Return (X, Y) of the center of cell containing provided text 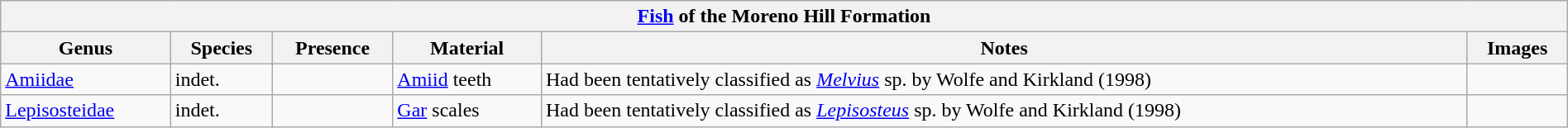
Had been tentatively classified as Lepisosteus sp. by Wolfe and Kirkland (1998) (1004, 111)
Fish of the Moreno Hill Formation (784, 17)
Images (1517, 48)
Material (467, 48)
Notes (1004, 48)
Presence (332, 48)
Amiid teeth (467, 79)
Genus (86, 48)
Gar scales (467, 111)
Amiidae (86, 79)
Lepisosteidae (86, 111)
Species (222, 48)
Had been tentatively classified as Melvius sp. by Wolfe and Kirkland (1998) (1004, 79)
